Identify which cell holds the provided text, then report its [x, y] central coordinate. 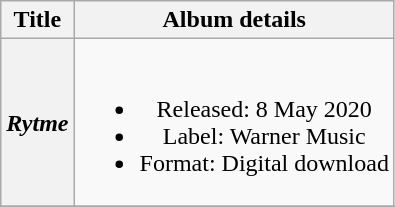
Rytme [38, 122]
Released: 8 May 2020Label: Warner MusicFormat: Digital download [234, 122]
Album details [234, 20]
Title [38, 20]
